From the cell containing the given text, extract its center point as (x, y) coordinate. 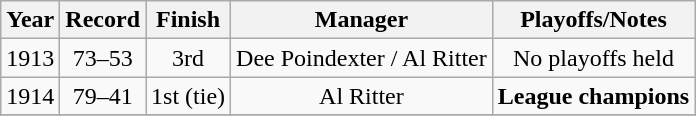
3rd (188, 58)
Al Ritter (362, 96)
1913 (30, 58)
Finish (188, 20)
Dee Poindexter / Al Ritter (362, 58)
79–41 (103, 96)
Record (103, 20)
1914 (30, 96)
73–53 (103, 58)
1st (tie) (188, 96)
League champions (593, 96)
No playoffs held (593, 58)
Playoffs/Notes (593, 20)
Manager (362, 20)
Year (30, 20)
